Search for the cell housing the specified text and yield its [x, y] center coordinate. 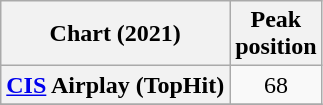
CIS Airplay (TopHit) [116, 85]
Peakposition [276, 34]
68 [276, 85]
Chart (2021) [116, 34]
